Return (x, y) of the center of cell containing provided text 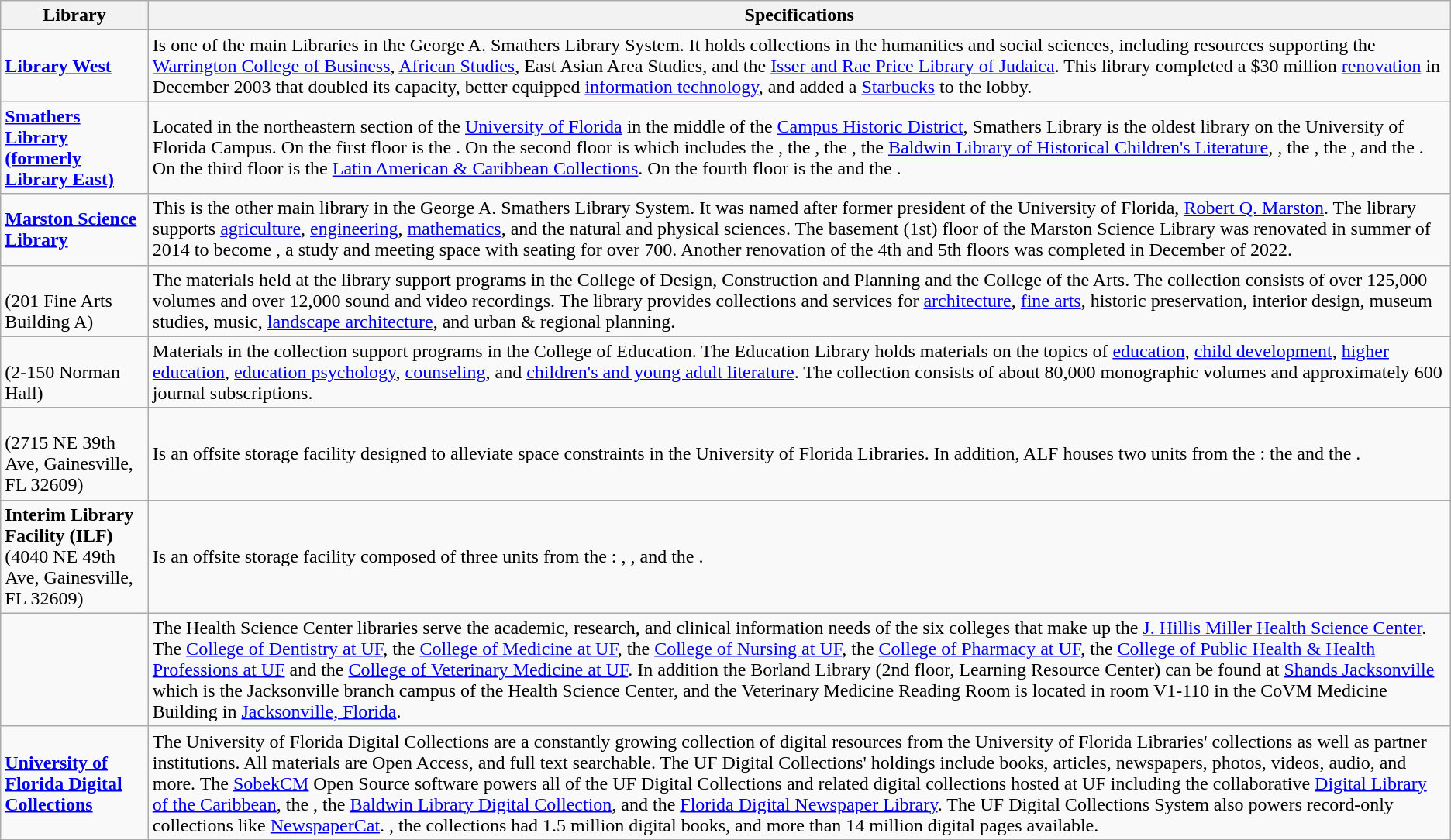
Library West (74, 66)
Specifications (799, 15)
Library (74, 15)
University of Florida Digital Collections (74, 783)
Interim Library Facility (ILF) (4040 NE 49th Ave, Gainesville, FL 32609) (74, 556)
Marston Science Library (74, 229)
Smathers Library (formerly Library East) (74, 147)
(2715 NE 39th Ave, Gainesville, FL 32609) (74, 454)
(201 Fine Arts Building A) (74, 301)
(2-150 Norman Hall) (74, 372)
Is an offsite storage facility composed of three units from the : , , and the . (799, 556)
